Detect which cell encompasses the target text, then output its [X, Y] center coordinate. 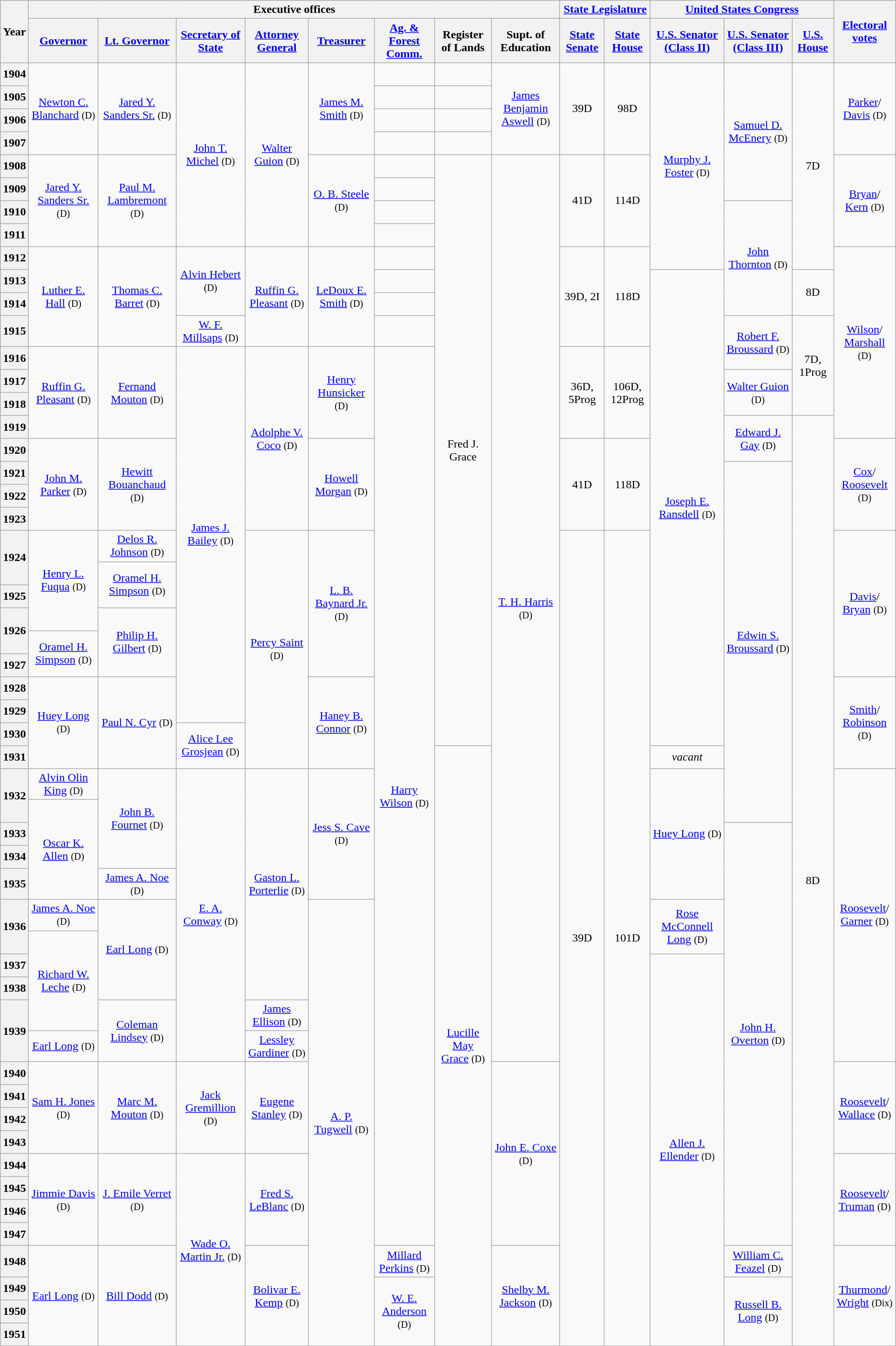
Supt. ofEducation [526, 41]
Year [14, 32]
William C. Feazel (D) [758, 1261]
Fred S. LeBlanc (D) [277, 1200]
W. E. Anderson (D) [404, 1311]
Lt. Governor [137, 41]
1933 [14, 834]
Wilson/Marshall (D) [865, 343]
1940 [14, 1073]
1931 [14, 757]
1945 [14, 1188]
1946 [14, 1211]
Secretary of State [211, 41]
1921 [14, 473]
O. B. Steele (D) [342, 201]
1904 [14, 74]
Richard W. Leche (D) [63, 980]
Coleman Lindsey (D) [137, 1031]
U.S. Senator (Class III) [758, 41]
Joseph E. Ransdell (D) [687, 507]
39D, 2I [582, 297]
1918 [14, 404]
1939 [14, 1031]
Alvin Hebert (D) [211, 281]
Delos R. Johnson (D) [137, 546]
State Senate [582, 41]
James J. Bailey (D) [211, 534]
LeDoux E. Smith (D) [342, 297]
Murphy J. Foster (D) [687, 166]
1916 [14, 358]
Fred J. Grace [463, 450]
1920 [14, 450]
1938 [14, 988]
James BenjaminAswell (D) [526, 109]
Wade O. Martin Jr. (D) [211, 1249]
Samuel D. McEnery (D) [758, 132]
Smith/Robinson (D) [865, 722]
Attorney General [277, 41]
Harry Wilson (D) [404, 796]
Percy Saint (D) [277, 649]
Lessley Gardiner (D) [277, 1046]
1917 [14, 381]
1905 [14, 97]
Haney B. Connor (D) [342, 722]
Roosevelt/Wallace (D) [865, 1108]
United States Congress [742, 10]
1937 [14, 965]
1949 [14, 1288]
1912 [14, 258]
Robert F. Broussard (D) [758, 343]
1947 [14, 1234]
State House [627, 41]
Bryan/Kern (D) [865, 201]
L. B. Baynard Jr. (D) [342, 603]
Eugene Stanley (D) [277, 1108]
Henry Hunsicker (D) [342, 393]
1913 [14, 281]
1911 [14, 235]
1942 [14, 1119]
Lucille MayGrace (D) [463, 1045]
7D [813, 166]
Oscar K. Allen (D) [63, 849]
Rose McConnell Long (D) [687, 927]
W. F. Millsaps (D) [211, 331]
U.S. Senator (Class II) [687, 41]
Governor [63, 41]
Parker/Davis (D) [865, 109]
James Ellison (D) [277, 1015]
Paul M. Lambremont (D) [137, 201]
Shelby M. Jackson (D) [526, 1295]
Howell Morgan (D) [342, 484]
1907 [14, 143]
1919 [14, 427]
Electoral votes [865, 32]
State Legislature [605, 10]
1923 [14, 519]
Paul N. Cyr (D) [137, 722]
Gaston L. Porterlie (D) [277, 884]
Thurmond/Wright (Dix) [865, 1295]
Alvin Olin King (D) [63, 784]
Henry L. Fuqua (D) [63, 580]
1915 [14, 331]
1909 [14, 189]
Roosevelt/Truman (D) [865, 1200]
Edward J. Gay (D) [758, 438]
John M. Parker (D) [63, 484]
101D [627, 938]
1924 [14, 557]
Millard Perkins (D) [404, 1261]
1941 [14, 1096]
James M. Smith (D) [342, 109]
Sam H. Jones (D) [63, 1108]
114D [627, 201]
1930 [14, 734]
1926 [14, 630]
Cox/Roosevelt (D) [865, 484]
John B. Fournet (D) [137, 819]
106D, 12Prog [627, 393]
1944 [14, 1165]
1910 [14, 212]
Hewitt Bouanchaud (D) [137, 484]
Bolivar E. Kemp (D) [277, 1295]
Executive offices [294, 10]
Treasurer [342, 41]
Jack Gremillion (D) [211, 1108]
1950 [14, 1311]
Thomas C. Barret (D) [137, 297]
Newton C. Blanchard (D) [63, 109]
E. A. Conway (D) [211, 915]
T. H. Harris (D) [526, 608]
1929 [14, 711]
Jess S. Cave (D) [342, 834]
1948 [14, 1261]
Register of Lands [463, 41]
Luther E. Hall (D) [63, 297]
1928 [14, 688]
Edwin S. Broussard (D) [758, 642]
7D, 1Prog [813, 366]
1936 [14, 927]
U.S. House [813, 41]
Jimmie Davis (D) [63, 1200]
Philip H. Gilbert (D) [137, 642]
John E. Coxe (D) [526, 1154]
1906 [14, 120]
John H. Overton (D) [758, 1034]
vacant [687, 757]
1922 [14, 496]
36D, 5Prog [582, 393]
John T. Michel (D) [211, 155]
Fernand Mouton (D) [137, 393]
John Thornton (D) [758, 258]
Allen J. Ellender (D) [687, 1150]
1927 [14, 665]
Adolphe V. Coco (D) [277, 438]
Bill Dodd (D) [137, 1295]
1951 [14, 1334]
1925 [14, 596]
J. Emile Verret (D) [137, 1200]
1943 [14, 1142]
Roosevelt/Garner (D) [865, 915]
Davis/Bryan (D) [865, 603]
Russell B. Long (D) [758, 1311]
A. P. Tugwell (D) [342, 1122]
1914 [14, 304]
1932 [14, 796]
1934 [14, 857]
98D [627, 109]
Marc M. Mouton (D) [137, 1108]
1908 [14, 166]
1935 [14, 884]
Ag. & ForestComm. [404, 41]
Alice Lee Grosjean (D) [211, 745]
